Return the [x, y] coordinate for the center point of the cell that contains the specified text.  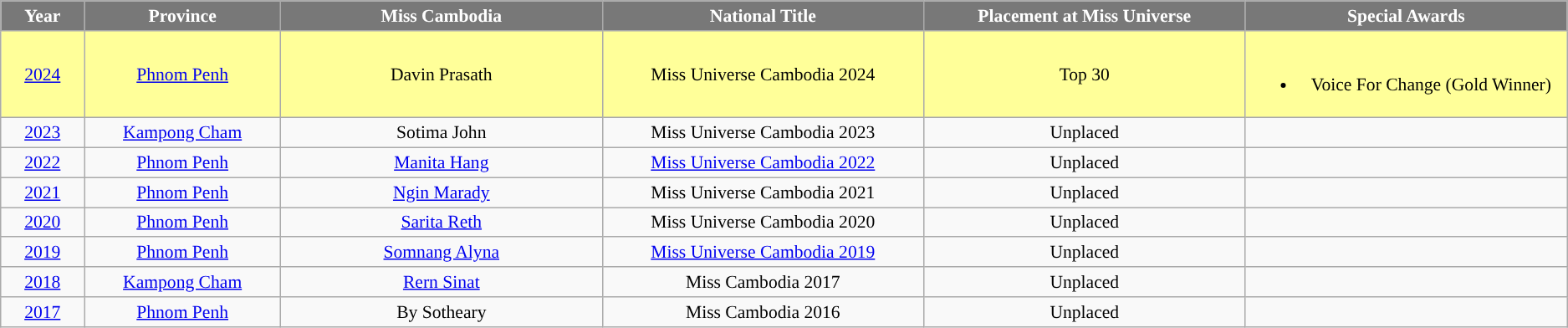
Miss Cambodia [442, 16]
Year [43, 16]
2022 [43, 163]
Miss Universe Cambodia 2023 [763, 133]
2019 [43, 253]
2020 [43, 223]
Davin Prasath [442, 74]
2021 [43, 192]
Miss Universe Cambodia 2020 [763, 223]
By Sotheary [442, 312]
Rern Sinat [442, 282]
Province [182, 16]
Miss Universe Cambodia 2021 [763, 192]
Miss Cambodia 2017 [763, 282]
2017 [43, 312]
Special Awards [1407, 16]
Voice For Change (Gold Winner) [1407, 74]
Ngin Marady [442, 192]
Sotima John [442, 133]
2018 [43, 282]
Top 30 [1085, 74]
Miss Universe Cambodia 2019 [763, 253]
Somnang Alyna [442, 253]
2024 [43, 74]
Manita Hang [442, 163]
Sarita Reth [442, 223]
Miss Cambodia 2016 [763, 312]
Placement at Miss Universe [1085, 16]
National Title [763, 16]
2023 [43, 133]
Miss Universe Cambodia 2022 [763, 163]
Miss Universe Cambodia 2024 [763, 74]
